Find where the given text appears and provide that cell's center as [x, y] coordinate. 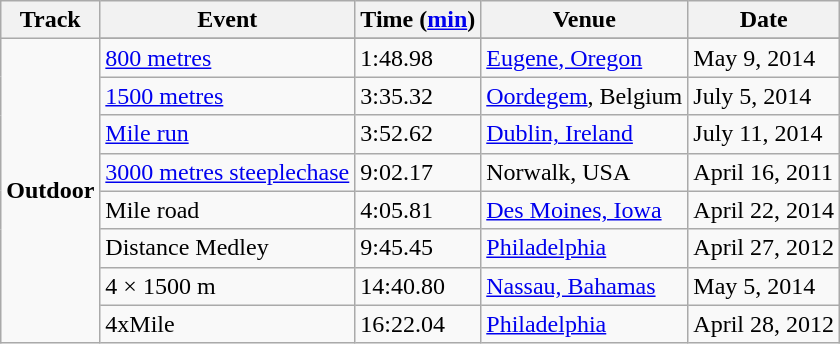
April 22, 2014 [764, 210]
16:22.04 [418, 324]
Time (min) [418, 20]
3:52.62 [418, 134]
Venue [584, 20]
Des Moines, Iowa [584, 210]
Outdoor [50, 191]
1500 metres [228, 96]
July 11, 2014 [764, 134]
April 28, 2012 [764, 324]
Track [50, 20]
4xMile [228, 324]
800 metres [228, 58]
Distance Medley [228, 248]
Oordegem, Belgium [584, 96]
4:05.81 [418, 210]
Mile road [228, 210]
3:35.32 [418, 96]
9:45.45 [418, 248]
Eugene, Oregon [584, 58]
Mile run [228, 134]
April 27, 2012 [764, 248]
14:40.80 [418, 286]
Nassau, Bahamas [584, 286]
May 9, 2014 [764, 58]
1:48.98 [418, 58]
Date [764, 20]
4 × 1500 m [228, 286]
Event [228, 20]
April 16, 2011 [764, 172]
9:02.17 [418, 172]
Norwalk, USA [584, 172]
Dublin, Ireland [584, 134]
May 5, 2014 [764, 286]
3000 metres steeplechase [228, 172]
July 5, 2014 [764, 96]
